Extract the [x, y] coordinate from the center of the cell holding the provided text.  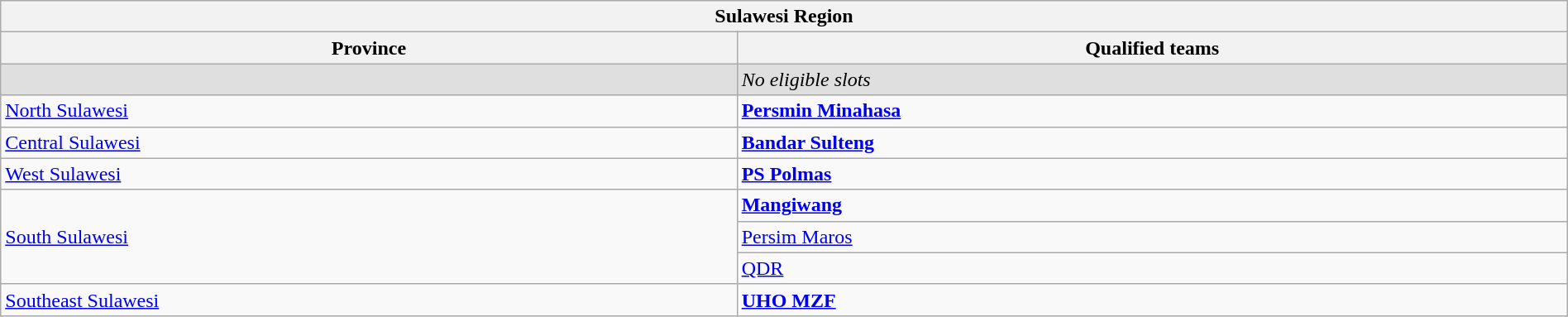
Sulawesi Region [784, 17]
North Sulawesi [369, 111]
Province [369, 48]
PS Polmas [1152, 174]
Southeast Sulawesi [369, 300]
Persmin Minahasa [1152, 111]
No eligible slots [1152, 79]
West Sulawesi [369, 174]
QDR [1152, 268]
Central Sulawesi [369, 142]
Bandar Sulteng [1152, 142]
Persim Maros [1152, 237]
Qualified teams [1152, 48]
Mangiwang [1152, 205]
UHO MZF [1152, 300]
South Sulawesi [369, 237]
